Locate the cell with the specified text and output its (x, y) center coordinate. 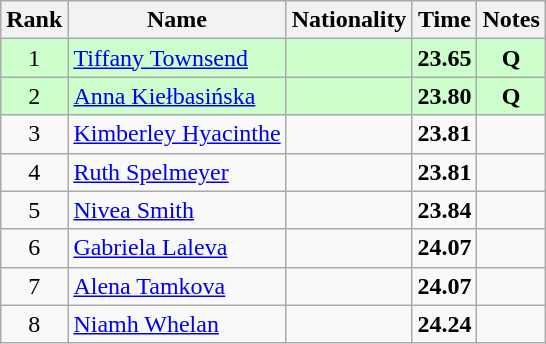
6 (34, 248)
Time (444, 20)
Gabriela Laleva (177, 248)
Anna Kiełbasińska (177, 96)
23.65 (444, 58)
3 (34, 134)
Alena Tamkova (177, 286)
Name (177, 20)
7 (34, 286)
2 (34, 96)
Nationality (349, 20)
23.84 (444, 210)
Ruth Spelmeyer (177, 172)
5 (34, 210)
Tiffany Townsend (177, 58)
8 (34, 324)
4 (34, 172)
Nivea Smith (177, 210)
Rank (34, 20)
24.24 (444, 324)
1 (34, 58)
Notes (511, 20)
Kimberley Hyacinthe (177, 134)
23.80 (444, 96)
Niamh Whelan (177, 324)
